Scan for the cell matching the given text and deliver its (x, y) coordinate at center. 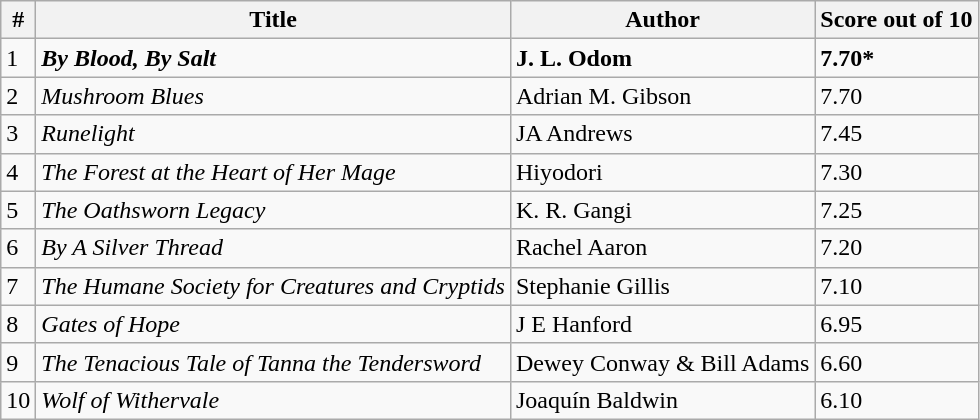
J E Hanford (662, 324)
7.25 (896, 210)
3 (18, 134)
Hiyodori (662, 172)
7.30 (896, 172)
4 (18, 172)
# (18, 20)
JA Andrews (662, 134)
6 (18, 248)
7.70 (896, 96)
7.10 (896, 286)
7.70* (896, 58)
Title (274, 20)
7 (18, 286)
7.20 (896, 248)
Mushroom Blues (274, 96)
9 (18, 362)
By Blood, By Salt (274, 58)
J. L. Odom (662, 58)
6.60 (896, 362)
Dewey Conway & Bill Adams (662, 362)
Rachel Aaron (662, 248)
Stephanie Gillis (662, 286)
Score out of 10 (896, 20)
7.45 (896, 134)
Author (662, 20)
Gates of Hope (274, 324)
Runelight (274, 134)
The Oathsworn Legacy (274, 210)
1 (18, 58)
K. R. Gangi (662, 210)
Adrian M. Gibson (662, 96)
Wolf of Withervale (274, 400)
The Tenacious Tale of Tanna the Tendersword (274, 362)
8 (18, 324)
6.10 (896, 400)
By A Silver Thread (274, 248)
The Humane Society for Creatures and Cryptids (274, 286)
5 (18, 210)
Joaquín Baldwin (662, 400)
6.95 (896, 324)
10 (18, 400)
The Forest at the Heart of Her Mage (274, 172)
2 (18, 96)
